Return [x, y] of the center of cell containing provided text 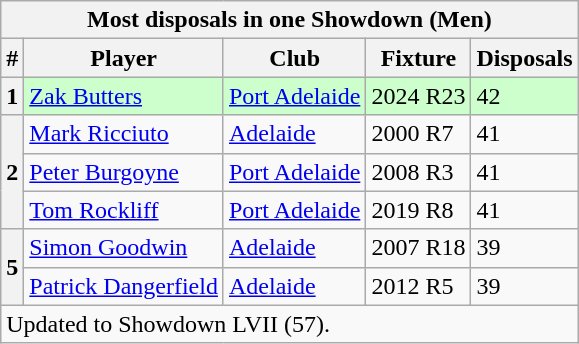
Mark Ricciuto [124, 134]
Tom Rockliff [124, 210]
Simon Goodwin [124, 248]
1 [12, 96]
Club [294, 58]
Most disposals in one Showdown (Men) [290, 20]
Player [124, 58]
Patrick Dangerfield [124, 286]
Fixture [418, 58]
2000 R7 [418, 134]
2019 R8 [418, 210]
Updated to Showdown LVII (57). [290, 324]
2007 R18 [418, 248]
Zak Butters [124, 96]
Peter Burgoyne [124, 172]
2 [12, 172]
5 [12, 267]
2008 R3 [418, 172]
Disposals [524, 58]
# [12, 58]
2024 R23 [418, 96]
2012 R5 [418, 286]
42 [524, 96]
